Locate the cell with the specified text and output its (x, y) center coordinate. 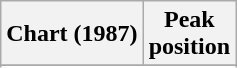
Chart (1987) (72, 34)
Peakposition (189, 34)
